Scan for the cell matching the given text and deliver its [x, y] coordinate at center. 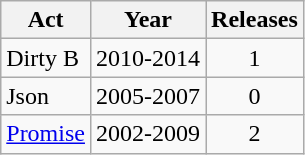
Act [46, 20]
2 [255, 134]
2002-2009 [148, 134]
1 [255, 58]
2010-2014 [148, 58]
2005-2007 [148, 96]
Json [46, 96]
0 [255, 96]
Year [148, 20]
Promise [46, 134]
Releases [255, 20]
Dirty B [46, 58]
